Capture the cell that displays the provided text and extract its (x, y) central coordinate. 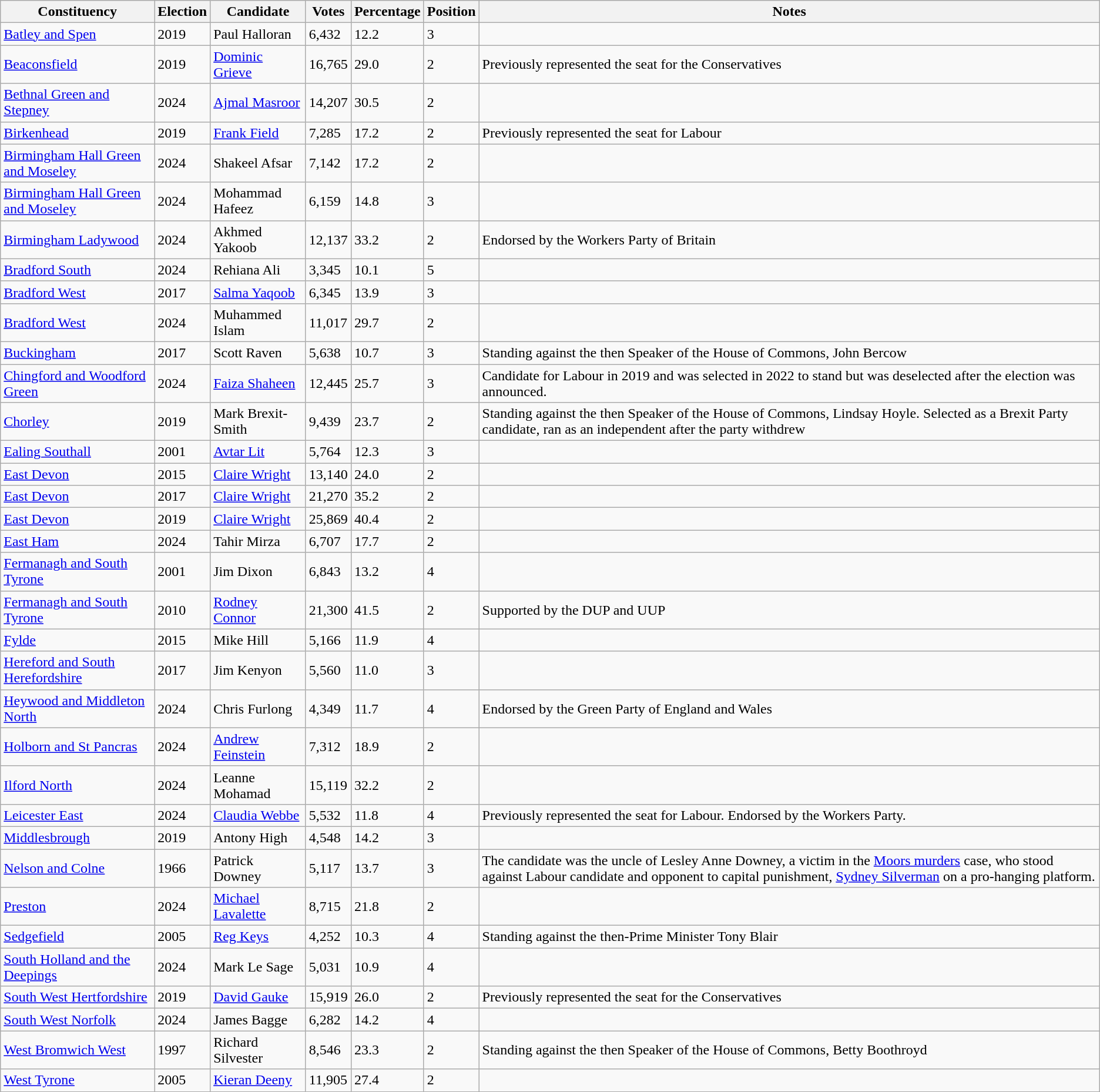
James Bagge (259, 1020)
Ilford North (78, 785)
Beaconsfield (78, 65)
40.4 (387, 519)
Endorsed by the Workers Party of Britain (789, 240)
South West Norfolk (78, 1020)
12,137 (328, 240)
15,919 (328, 997)
Kieran Deeny (259, 1080)
6,159 (328, 201)
Bethnal Green and Stepney (78, 102)
12.3 (387, 452)
29.0 (387, 65)
24.0 (387, 474)
Antony High (259, 838)
23.3 (387, 1050)
33.2 (387, 240)
Mike Hill (259, 640)
10.9 (387, 967)
21,270 (328, 497)
26.0 (387, 997)
2010 (182, 610)
Mark Brexit-Smith (259, 422)
Chingford and Woodford Green (78, 383)
1966 (182, 867)
South Holland and the Deepings (78, 967)
Chorley (78, 422)
Batley and Spen (78, 34)
35.2 (387, 497)
6,432 (328, 34)
11.0 (387, 670)
5,532 (328, 815)
Bradford South (78, 270)
25,869 (328, 519)
5 (451, 270)
Endorsed by the Green Party of England and Wales (789, 709)
Mark Le Sage (259, 967)
Tahir Mirza (259, 541)
13,140 (328, 474)
Frank Field (259, 133)
Chris Furlong (259, 709)
Supported by the DUP and UUP (789, 610)
Percentage (387, 12)
Fylde (78, 640)
23.7 (387, 422)
Leanne Mohamad (259, 785)
21.8 (387, 906)
Rodney Connor (259, 610)
8,546 (328, 1050)
Position (451, 12)
11,905 (328, 1080)
6,345 (328, 292)
Faiza Shaheen (259, 383)
5,764 (328, 452)
West Bromwich West (78, 1050)
7,312 (328, 746)
25.7 (387, 383)
Shakeel Afsar (259, 163)
Akhmed Yakoob (259, 240)
11.8 (387, 815)
17.7 (387, 541)
Buckingham (78, 353)
30.5 (387, 102)
Preston (78, 906)
4,349 (328, 709)
18.9 (387, 746)
Notes (789, 12)
Mohammad Hafeez (259, 201)
Nelson and Colne (78, 867)
Jim Kenyon (259, 670)
Candidate (259, 12)
Andrew Feinstein (259, 746)
13.2 (387, 571)
Sedgefield (78, 937)
10.7 (387, 353)
10.1 (387, 270)
Holborn and St Pancras (78, 746)
8,715 (328, 906)
Jim Dixon (259, 571)
1997 (182, 1050)
Candidate for Labour in 2019 and was selected in 2022 to stand but was deselected after the election was announced. (789, 383)
13.7 (387, 867)
Previously represented the seat for Labour (789, 133)
Muhammed Islam (259, 322)
Michael Lavalette (259, 906)
Paul Halloran (259, 34)
Birkenhead (78, 133)
West Tyrone (78, 1080)
5,117 (328, 867)
14,207 (328, 102)
Rehiana Ali (259, 270)
David Gauke (259, 997)
Ealing Southall (78, 452)
Standing against the then Speaker of the House of Commons, Betty Boothroyd (789, 1050)
Election (182, 12)
Birmingham Ladywood (78, 240)
Reg Keys (259, 937)
15,119 (328, 785)
Constituency (78, 12)
5,638 (328, 353)
10.3 (387, 937)
21,300 (328, 610)
3,345 (328, 270)
5,560 (328, 670)
Claudia Webbe (259, 815)
5,031 (328, 967)
East Ham (78, 541)
Ajmal Masroor (259, 102)
11,017 (328, 322)
Dominic Grieve (259, 65)
6,843 (328, 571)
Middlesbrough (78, 838)
16,765 (328, 65)
5,166 (328, 640)
11.9 (387, 640)
Patrick Downey (259, 867)
11.7 (387, 709)
4,252 (328, 937)
Standing against the then-Prime Minister Tony Blair (789, 937)
Hereford and South Herefordshire (78, 670)
Scott Raven (259, 353)
27.4 (387, 1080)
29.7 (387, 322)
Avtar Lit (259, 452)
32.2 (387, 785)
6,707 (328, 541)
7,142 (328, 163)
12.2 (387, 34)
Leicester East (78, 815)
4,548 (328, 838)
6,282 (328, 1020)
Heywood and Middleton North (78, 709)
Richard Silvester (259, 1050)
14.8 (387, 201)
Previously represented the seat for Labour. Endorsed by the Workers Party. (789, 815)
9,439 (328, 422)
Standing against the then Speaker of the House of Commons, John Bercow (789, 353)
12,445 (328, 383)
South West Hertfordshire (78, 997)
Salma Yaqoob (259, 292)
Votes (328, 12)
7,285 (328, 133)
41.5 (387, 610)
13.9 (387, 292)
